For the text-containing cell, return its midpoint in [X, Y] coordinate format. 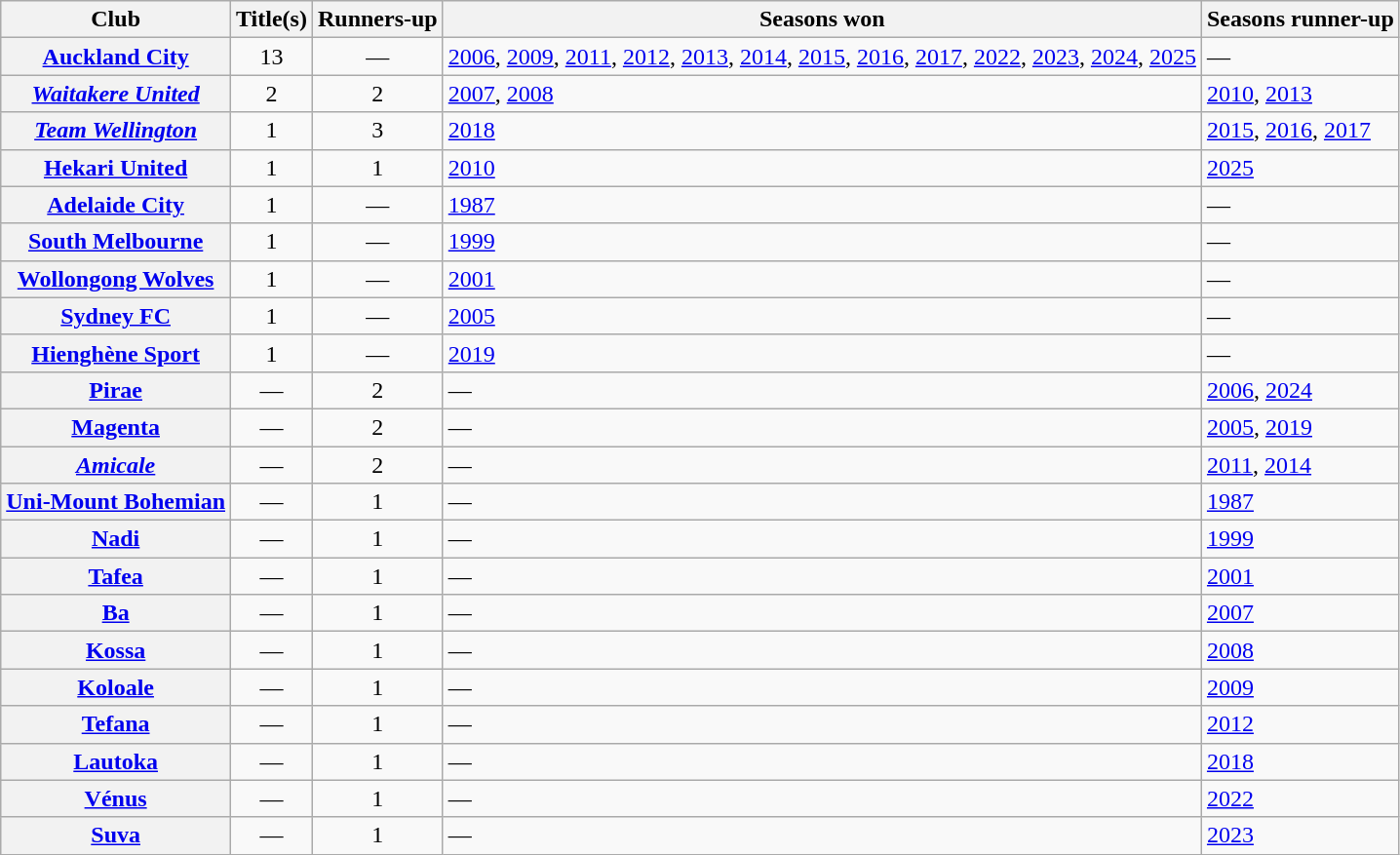
Team Wellington [116, 131]
Title(s) [272, 19]
Tafea [116, 576]
Magenta [116, 427]
2005 [822, 316]
Auckland City [116, 57]
Waitakere United [116, 94]
Hekari United [116, 168]
Club [116, 19]
2006, 2009, 2011, 2012, 2013, 2014, 2015, 2016, 2017, 2022, 2023, 2024, 2025 [822, 57]
2006, 2024 [1301, 390]
Wollongong Wolves [116, 279]
2009 [1301, 687]
Koloale [116, 687]
2010 [822, 168]
Amicale [116, 465]
Nadi [116, 539]
2023 [1301, 836]
Ba [116, 613]
2022 [1301, 798]
South Melbourne [116, 242]
Seasons won [822, 19]
2012 [1301, 724]
2025 [1301, 168]
3 [377, 131]
Seasons runner-up [1301, 19]
2011, 2014 [1301, 465]
13 [272, 57]
2015, 2016, 2017 [1301, 131]
2007, 2008 [822, 94]
2010, 2013 [1301, 94]
Tefana [116, 724]
Hienghène Sport [116, 353]
2007 [1301, 613]
Vénus [116, 798]
2008 [1301, 650]
2005, 2019 [1301, 427]
Uni-Mount Bohemian [116, 502]
Lautoka [116, 761]
Adelaide City [116, 205]
Kossa [116, 650]
Pirae [116, 390]
Runners-up [377, 19]
Suva [116, 836]
Sydney FC [116, 316]
2019 [822, 353]
